Find where the given text appears and provide that cell's center as [x, y] coordinate. 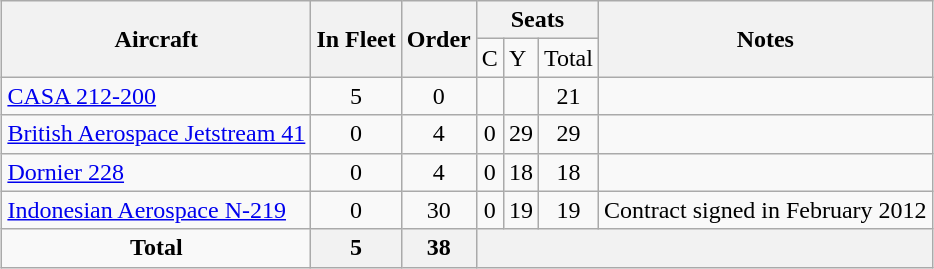
Order [438, 39]
Seats [537, 20]
Indonesian Aerospace N-219 [156, 210]
Contract signed in February 2012 [765, 210]
In Fleet [356, 39]
Notes [765, 39]
British Aerospace Jetstream 41 [156, 134]
CASA 212-200 [156, 96]
30 [438, 210]
Dornier 228 [156, 172]
Y [520, 58]
Aircraft [156, 39]
38 [438, 248]
C [490, 58]
21 [568, 96]
